Locate the cell with the specified text and output its [x, y] center coordinate. 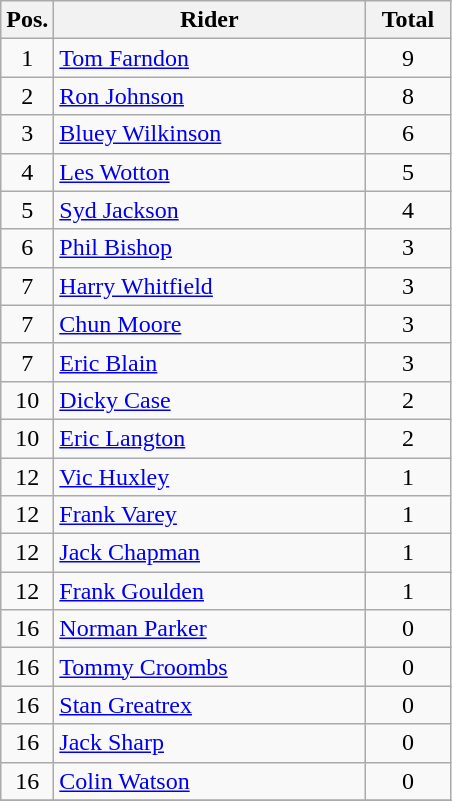
Tom Farndon [210, 58]
Jack Sharp [210, 743]
Total [408, 20]
Colin Watson [210, 781]
Frank Goulden [210, 591]
9 [408, 58]
Eric Blain [210, 362]
Frank Varey [210, 515]
Tommy Croombs [210, 667]
Syd Jackson [210, 210]
Les Wotton [210, 172]
Phil Bishop [210, 248]
Norman Parker [210, 629]
Bluey Wilkinson [210, 134]
8 [408, 96]
Harry Whitfield [210, 286]
Stan Greatrex [210, 705]
Pos. [28, 20]
Ron Johnson [210, 96]
Rider [210, 20]
Dicky Case [210, 400]
Eric Langton [210, 438]
Chun Moore [210, 324]
Vic Huxley [210, 477]
Jack Chapman [210, 553]
